Return the [x, y] coordinate for the center point of the cell that contains the specified text.  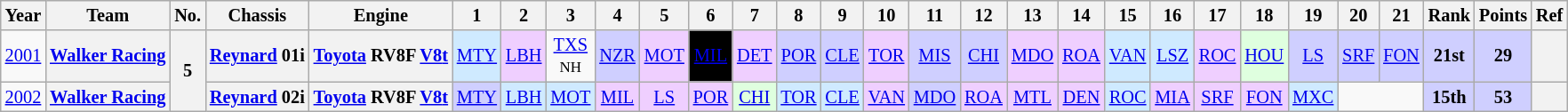
DEN [1081, 97]
No. [188, 15]
15 [1128, 15]
Points [1503, 15]
1 [476, 15]
15th [1449, 97]
Team [108, 15]
6 [711, 15]
2002 [23, 97]
Reynard 02i [258, 97]
Ref [1549, 15]
7 [754, 15]
Year [23, 15]
29 [1503, 56]
DET [754, 56]
17 [1218, 15]
19 [1313, 15]
4 [617, 15]
11 [935, 15]
MTL [1033, 97]
Engine [380, 15]
16 [1172, 15]
3 [571, 15]
9 [842, 15]
MXC [1313, 97]
10 [887, 15]
53 [1503, 97]
8 [798, 15]
2001 [23, 56]
2 [524, 15]
21 [1401, 15]
13 [1033, 15]
LSZ [1172, 56]
12 [983, 15]
Chassis [258, 15]
MIS [935, 56]
20 [1358, 15]
14 [1081, 15]
Rank [1449, 15]
NZR [617, 56]
MIA [1172, 97]
18 [1264, 15]
HOU [1264, 56]
21st [1449, 56]
Reynard 01i [258, 56]
TXSNH [571, 56]
